Provide the [x, y] coordinate of the cell's center where the given text is located.  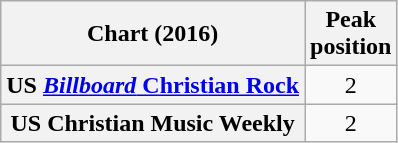
Peakposition [351, 34]
US Billboard Christian Rock [153, 85]
Chart (2016) [153, 34]
US Christian Music Weekly [153, 123]
